Find where the given text appears and provide that cell's center as [x, y] coordinate. 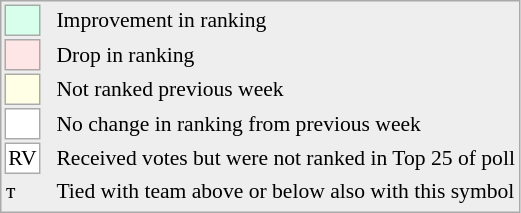
Improvement in ranking [286, 20]
No change in ranking from previous week [286, 124]
Drop in ranking [286, 55]
Not ranked previous week [286, 90]
т [22, 191]
Received votes but were not ranked in Top 25 of poll [286, 158]
RV [22, 158]
Tied with team above or below also with this symbol [286, 191]
